Scan for the cell matching the given text and deliver its (X, Y) coordinate at center. 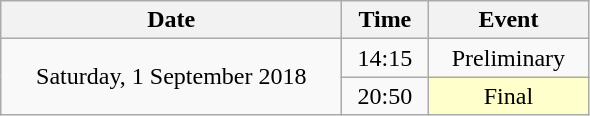
Time (385, 20)
Saturday, 1 September 2018 (172, 77)
20:50 (385, 96)
Event (508, 20)
Final (508, 96)
Preliminary (508, 58)
Date (172, 20)
14:15 (385, 58)
